Locate the cell with the specified text and output its [X, Y] center coordinate. 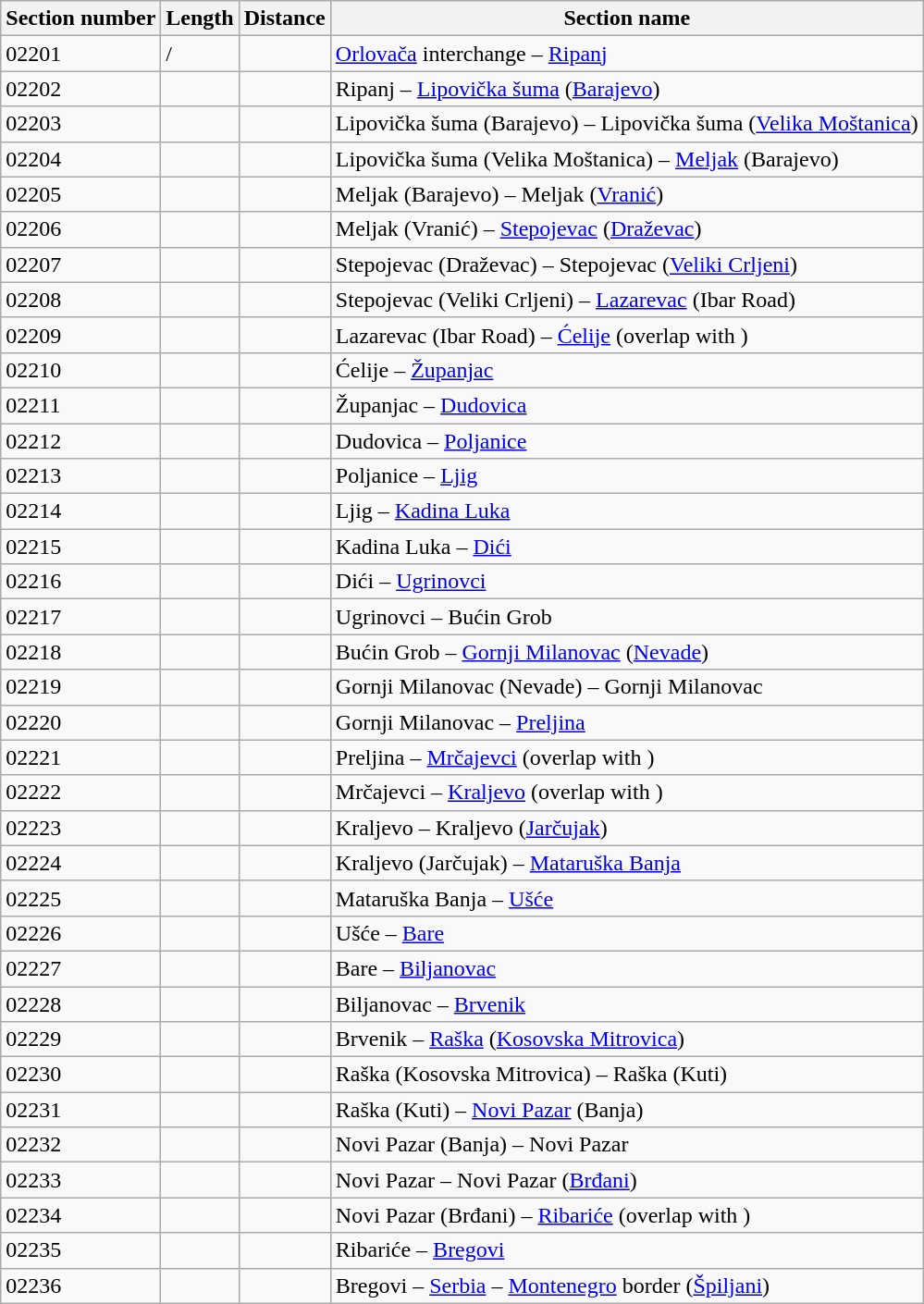
Kraljevo (Jarčujak) – Mataruška Banja [627, 863]
Ljig – Kadina Luka [627, 511]
Mrčajevci – Kraljevo (overlap with ) [627, 793]
02221 [81, 757]
02234 [81, 1215]
Section name [627, 18]
02207 [81, 264]
02206 [81, 229]
02220 [81, 722]
Dudovica – Poljanice [627, 441]
Dići – Ugrinovci [627, 582]
Ribariće – Bregovi [627, 1250]
02228 [81, 1003]
02223 [81, 828]
/ [200, 54]
Novi Pazar – Novi Pazar (Brđani) [627, 1180]
02214 [81, 511]
Meljak (Vranić) – Stepojevac (Draževac) [627, 229]
02211 [81, 405]
Poljanice – Ljig [627, 476]
02232 [81, 1145]
Lazarevac (Ibar Road) – Ćelije (overlap with ) [627, 335]
02235 [81, 1250]
Kadina Luka – Dići [627, 547]
02208 [81, 300]
Bućin Grob – Gornji Milanovac (Nevade) [627, 652]
Lipovička šuma (Velika Moštanica) – Meljak (Barajevo) [627, 159]
Length [200, 18]
Distance [285, 18]
02209 [81, 335]
Kraljevo – Kraljevo (Jarčujak) [627, 828]
Ćelije – Županjac [627, 370]
02203 [81, 124]
Bare – Biljanovac [627, 968]
Županjac – Dudovica [627, 405]
02226 [81, 933]
02222 [81, 793]
Biljanovac – Brvenik [627, 1003]
Ušće – Bare [627, 933]
Raška (Kosovska Mitrovica) – Raška (Kuti) [627, 1075]
02213 [81, 476]
Ugrinovci – Bućin Grob [627, 617]
02224 [81, 863]
02233 [81, 1180]
Bregovi – Serbia – Montenegro border (Špiljani) [627, 1286]
02205 [81, 194]
02230 [81, 1075]
02210 [81, 370]
02217 [81, 617]
Raška (Kuti) – Novi Pazar (Banja) [627, 1110]
Orlovača interchange – Ripanj [627, 54]
02227 [81, 968]
02202 [81, 89]
Novi Pazar (Brđani) – Ribariće (overlap with ) [627, 1215]
Mataruška Banja – Ušće [627, 898]
02225 [81, 898]
Novi Pazar (Banja) – Novi Pazar [627, 1145]
Stepojevac (Draževac) – Stepojevac (Veliki Crljeni) [627, 264]
Ripanj – Lipovička šuma (Barajevo) [627, 89]
02231 [81, 1110]
02204 [81, 159]
02212 [81, 441]
02216 [81, 582]
Stepojevac (Veliki Crljeni) – Lazarevac (Ibar Road) [627, 300]
02229 [81, 1040]
Preljina – Mrčajevci (overlap with ) [627, 757]
Lipovička šuma (Barajevo) – Lipovička šuma (Velika Moštanica) [627, 124]
02218 [81, 652]
Gornji Milanovac – Preljina [627, 722]
02219 [81, 687]
Meljak (Barajevo) – Meljak (Vranić) [627, 194]
02236 [81, 1286]
Brvenik – Raška (Kosovska Mitrovica) [627, 1040]
02215 [81, 547]
Section number [81, 18]
Gornji Milanovac (Nevade) – Gornji Milanovac [627, 687]
02201 [81, 54]
